Locate the cell with the specified text and output its [x, y] center coordinate. 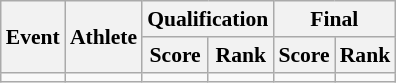
Qualification [208, 19]
Event [33, 36]
Athlete [104, 36]
Final [334, 19]
